Find where the given text appears and provide that cell's center as (x, y) coordinate. 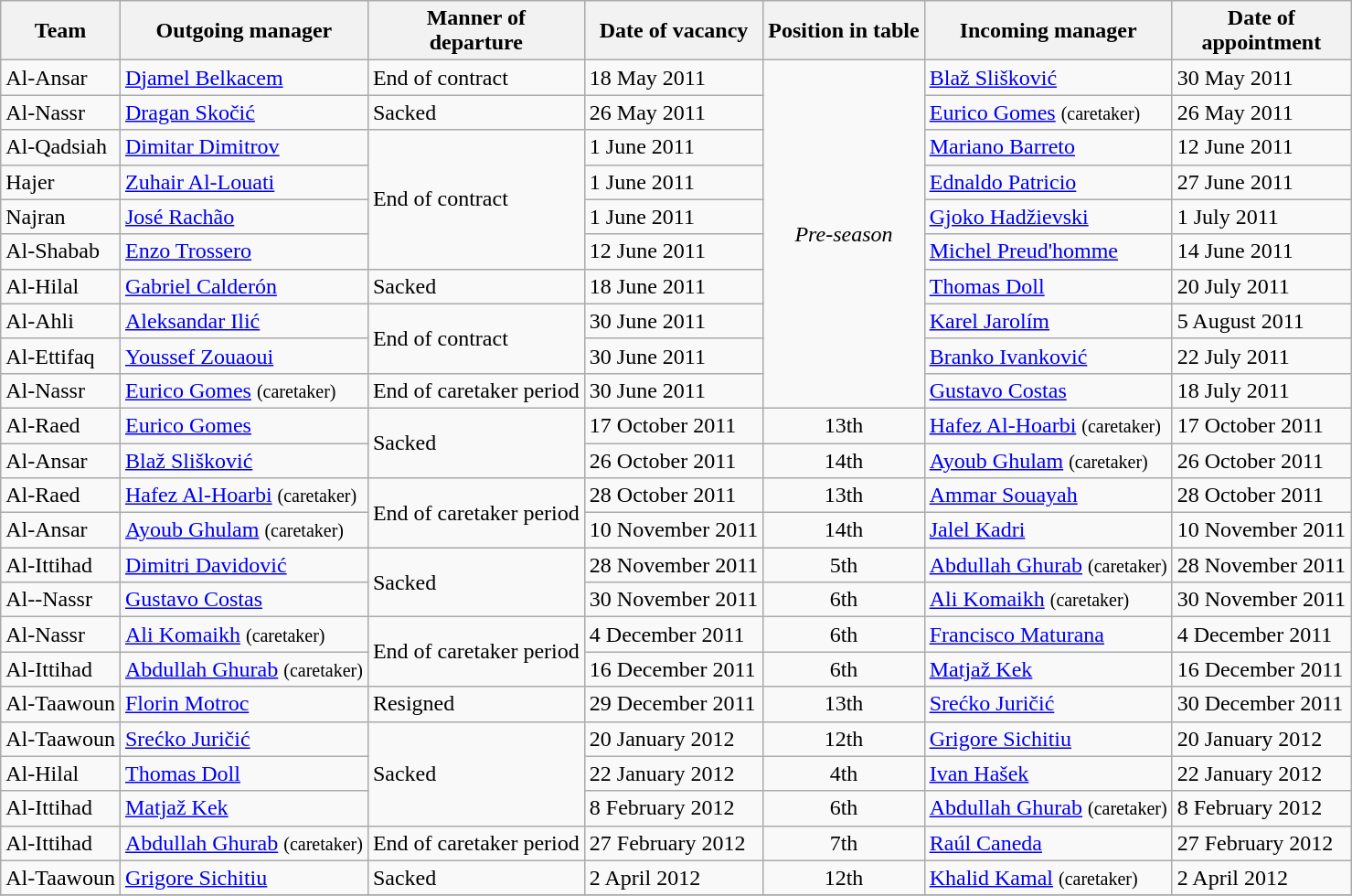
Date of vacancy (673, 31)
Dimitar Dimitrov (243, 147)
Date ofappointment (1262, 31)
30 December 2011 (1262, 704)
Pre-season (844, 234)
27 June 2011 (1262, 182)
5th (844, 565)
4th (844, 773)
Ammar Souayah (1048, 496)
Branko Ivanković (1048, 356)
José Rachão (243, 217)
Incoming manager (1048, 31)
18 June 2011 (673, 286)
18 July 2011 (1262, 390)
Khalid Kamal (caretaker) (1048, 878)
30 May 2011 (1262, 78)
Francisco Maturana (1048, 635)
Dimitri Davidović (243, 565)
Hajer (60, 182)
Raúl Caneda (1048, 843)
Position in table (844, 31)
Jalel Kadri (1048, 530)
Gjoko Hadžievski (1048, 217)
18 May 2011 (673, 78)
Gabriel Calderón (243, 286)
20 July 2011 (1262, 286)
7th (844, 843)
Youssef Zouaoui (243, 356)
Al-Ettifaq (60, 356)
Najran (60, 217)
Dragan Skočić (243, 112)
Djamel Belkacem (243, 78)
5 August 2011 (1262, 321)
Al-Shabab (60, 251)
Mariano Barreto (1048, 147)
Enzo Trossero (243, 251)
Florin Motroc (243, 704)
Aleksandar Ilić (243, 321)
Al-Ahli (60, 321)
Al--Nassr (60, 600)
Michel Preud'homme (1048, 251)
Eurico Gomes (243, 425)
1 July 2011 (1262, 217)
Karel Jarolím (1048, 321)
Ednaldo Patricio (1048, 182)
Ivan Hašek (1048, 773)
Zuhair Al-Louati (243, 182)
14 June 2011 (1262, 251)
22 July 2011 (1262, 356)
Manner ofdeparture (475, 31)
Team (60, 31)
Resigned (475, 704)
29 December 2011 (673, 704)
Al-Qadsiah (60, 147)
Outgoing manager (243, 31)
